Output the (X, Y) coordinate of the center of the cell containing the given text.  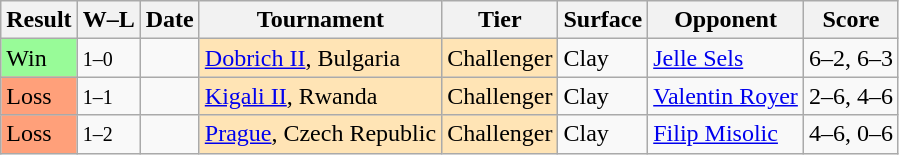
Valentin Royer (726, 96)
Result (39, 20)
Surface (603, 20)
Date (170, 20)
6–2, 6–3 (850, 58)
Tier (500, 20)
Dobrich II, Bulgaria (320, 58)
1–1 (108, 96)
Tournament (320, 20)
Opponent (726, 20)
Score (850, 20)
4–6, 0–6 (850, 134)
1–2 (108, 134)
Kigali II, Rwanda (320, 96)
Win (39, 58)
1–0 (108, 58)
Prague, Czech Republic (320, 134)
W–L (108, 20)
Jelle Sels (726, 58)
Filip Misolic (726, 134)
2–6, 4–6 (850, 96)
